Return the [x, y] coordinate for the center point of the cell that contains the specified text.  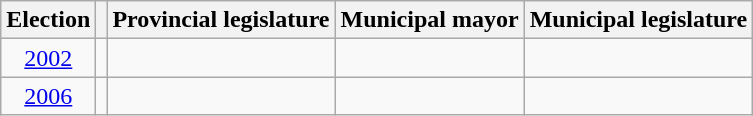
Municipal legislature [638, 20]
2002 [48, 58]
Election [48, 20]
Provincial legislature [221, 20]
Municipal mayor [430, 20]
2006 [48, 96]
